Extract the [X, Y] coordinate from the center of the cell holding the provided text.  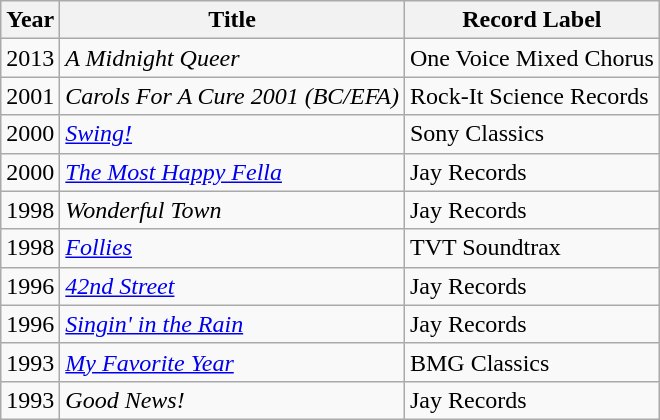
Rock-It Science Records [532, 96]
One Voice Mixed Chorus [532, 58]
Good News! [232, 400]
2001 [30, 96]
Record Label [532, 20]
A Midnight Queer [232, 58]
My Favorite Year [232, 362]
BMG Classics [532, 362]
Carols For A Cure 2001 (BC/EFA) [232, 96]
Wonderful Town [232, 210]
2013 [30, 58]
Sony Classics [532, 134]
Year [30, 20]
Swing! [232, 134]
Follies [232, 248]
Singin' in the Rain [232, 324]
TVT Soundtrax [532, 248]
The Most Happy Fella [232, 172]
42nd Street [232, 286]
Title [232, 20]
